Extract the (X, Y) coordinate from the center of the cell holding the provided text.  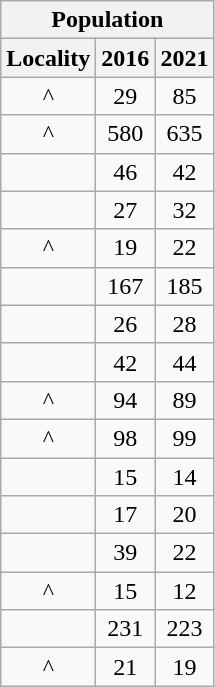
2021 (184, 58)
39 (126, 553)
Population (108, 20)
29 (126, 96)
580 (126, 134)
167 (126, 286)
2016 (126, 58)
635 (184, 134)
99 (184, 438)
28 (184, 324)
94 (126, 400)
14 (184, 477)
85 (184, 96)
98 (126, 438)
223 (184, 629)
17 (126, 515)
32 (184, 210)
27 (126, 210)
89 (184, 400)
20 (184, 515)
231 (126, 629)
21 (126, 667)
12 (184, 591)
46 (126, 172)
26 (126, 324)
44 (184, 362)
Locality (48, 58)
185 (184, 286)
